From the cell containing the given text, extract its center point as (x, y) coordinate. 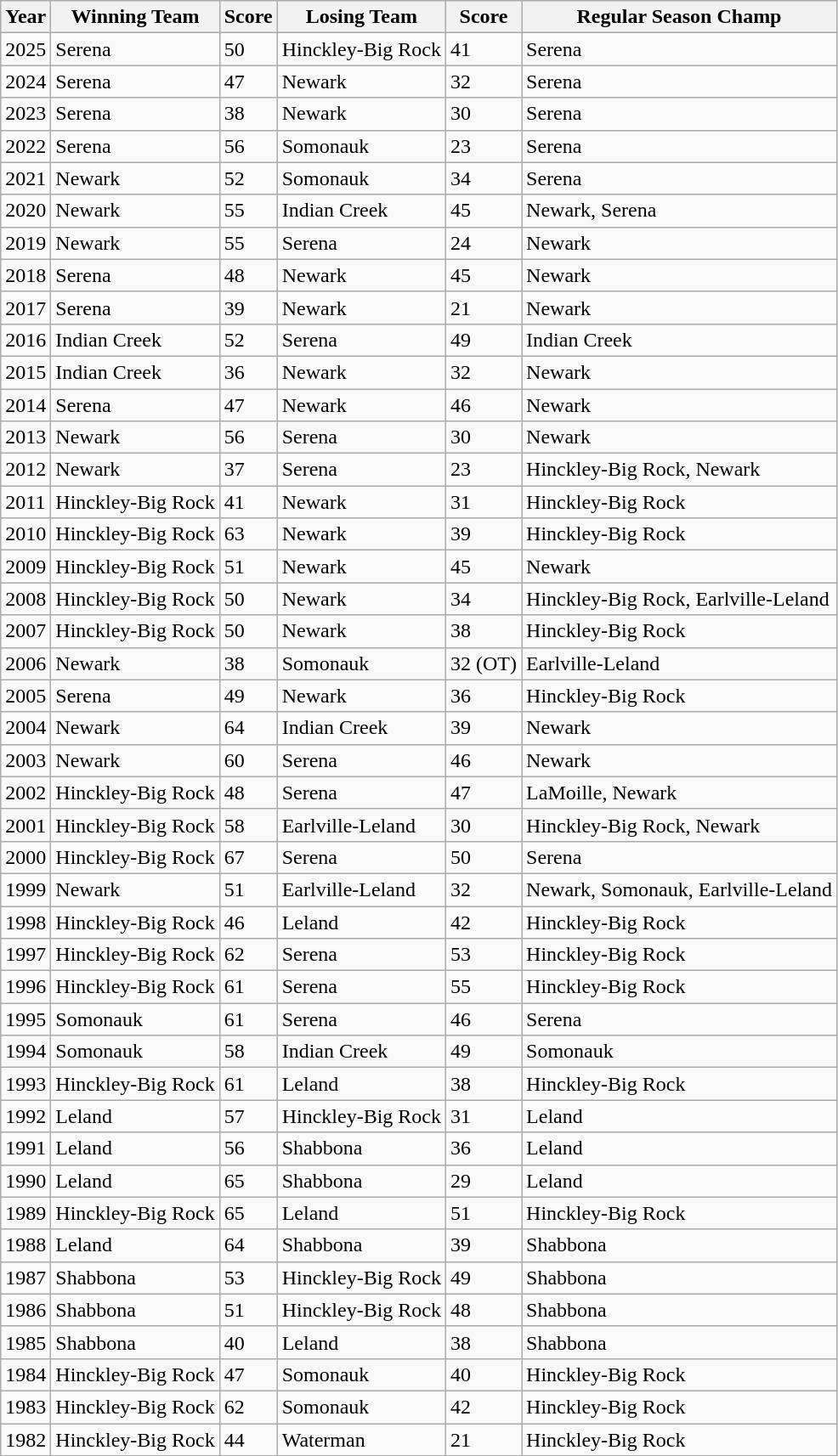
2024 (25, 82)
1984 (25, 1374)
Newark, Serena (680, 211)
60 (248, 760)
1991 (25, 1148)
LaMoille, Newark (680, 793)
32 (OT) (484, 663)
1990 (25, 1181)
Winning Team (135, 17)
44 (248, 1440)
Regular Season Champ (680, 17)
2006 (25, 663)
1996 (25, 987)
2009 (25, 567)
2023 (25, 114)
1995 (25, 1019)
67 (248, 857)
2013 (25, 437)
Hinckley-Big Rock, Earlville-Leland (680, 599)
2003 (25, 760)
2004 (25, 728)
24 (484, 243)
1997 (25, 955)
2007 (25, 631)
1988 (25, 1245)
1994 (25, 1052)
1999 (25, 889)
2011 (25, 502)
1998 (25, 922)
29 (484, 1181)
Newark, Somonauk, Earlville-Leland (680, 889)
2012 (25, 470)
Losing Team (361, 17)
37 (248, 470)
2020 (25, 211)
63 (248, 534)
2001 (25, 825)
2000 (25, 857)
2015 (25, 372)
2008 (25, 599)
2014 (25, 405)
2017 (25, 308)
Year (25, 17)
1992 (25, 1116)
57 (248, 1116)
2016 (25, 340)
2005 (25, 696)
1989 (25, 1213)
1993 (25, 1084)
2021 (25, 178)
1987 (25, 1278)
1985 (25, 1342)
2022 (25, 146)
2018 (25, 275)
2025 (25, 49)
Waterman (361, 1440)
1983 (25, 1407)
2010 (25, 534)
2002 (25, 793)
1982 (25, 1440)
2019 (25, 243)
1986 (25, 1310)
